Provide the [x, y] coordinate of the cell's center where the given text is located.  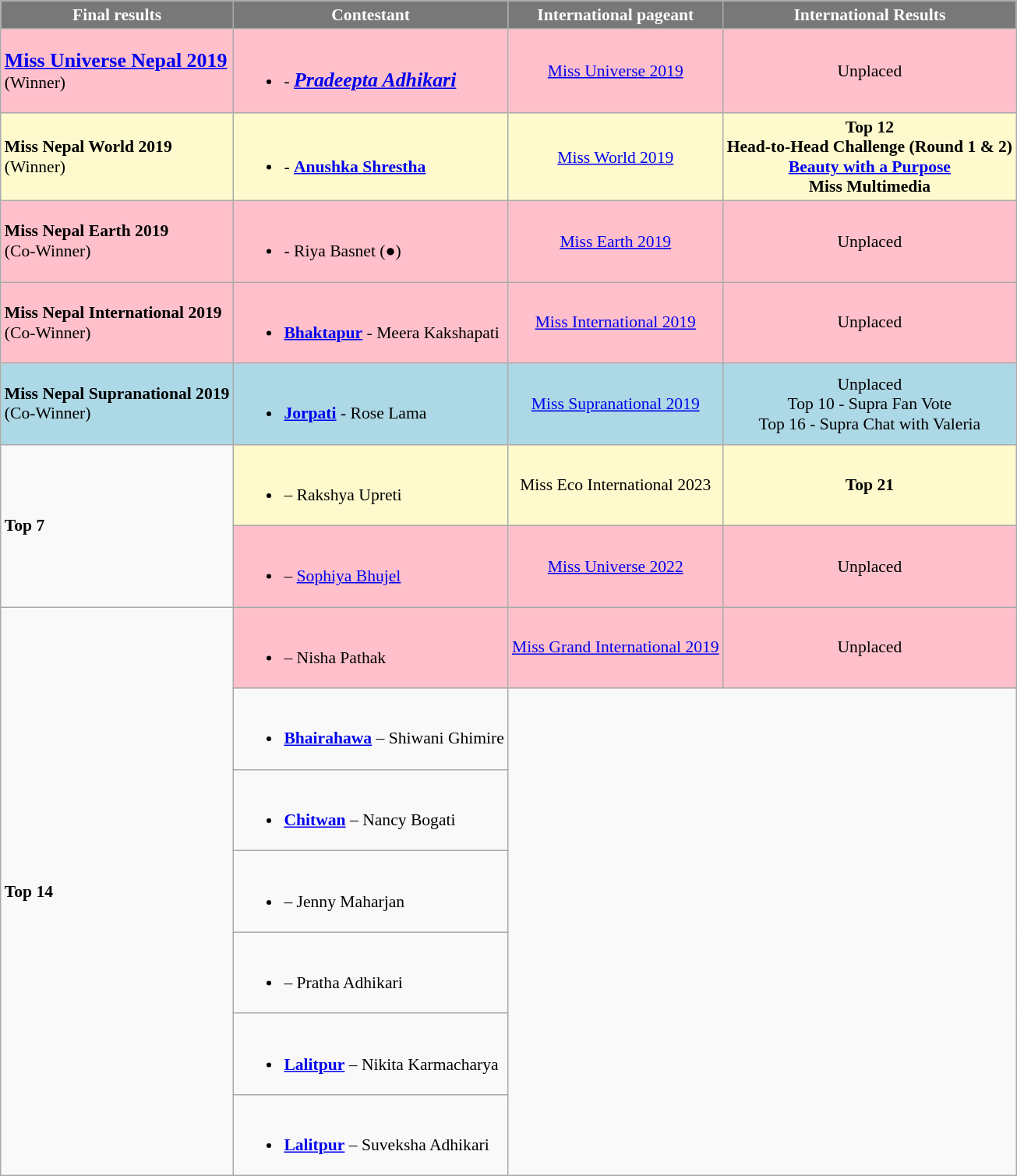
Bhairahawa – Shiwani Ghimire [371, 729]
Top 14 [117, 892]
– Nisha Pathak [371, 648]
– Jenny Maharjan [371, 892]
- Pradeepta Adhikari [371, 72]
Miss Eco International 2023 [616, 486]
Miss Nepal Earth 2019(Co-Winner) [117, 242]
Miss Nepal World 2019(Winner) [117, 157]
Miss World 2019 [616, 157]
– Pratha Adhikari [371, 973]
Miss Universe 2019 [616, 72]
Unplaced Top 10 - Supra Fan Vote Top 16 - Supra Chat with Valeria [870, 404]
Chitwan – Nancy Bogati [371, 810]
Miss Universe Nepal 2019(Winner) [117, 72]
Final results [117, 15]
Miss International 2019 [616, 323]
Miss Supranational 2019 [616, 404]
Miss Grand International 2019 [616, 648]
Miss Nepal International 2019(Co-Winner) [117, 323]
Jorpati - Rose Lama [371, 404]
Top 21 [870, 486]
– Sophiya Bhujel [371, 567]
- Anushka Shrestha [371, 157]
International Results [870, 15]
Top 12 Head-to-Head Challenge (Round 1 & 2) Beauty with a Purpose Miss Multimedia [870, 157]
- Riya Basnet (●) [371, 242]
Miss Universe 2022 [616, 567]
Top 7 [117, 527]
Lalitpur – Nikita Karmacharya [371, 1054]
Bhaktapur - Meera Kakshapati [371, 323]
Miss Nepal Supranational 2019(Co-Winner) [117, 404]
International pageant [616, 15]
Lalitpur – Suveksha Adhikari [371, 1135]
Contestant [371, 15]
Miss Earth 2019 [616, 242]
– Rakshya Upreti [371, 486]
